Locate the cell with the specified text and output its (X, Y) center coordinate. 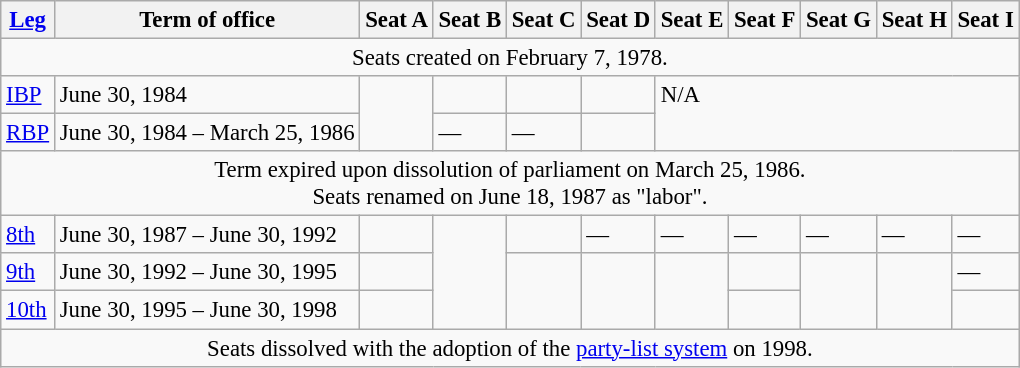
8th (28, 235)
Seat A (396, 20)
Seat G (839, 20)
Leg (28, 20)
Seat C (544, 20)
Seats dissolved with the adoption of the party-list system on 1998. (510, 348)
N/A (837, 114)
June 30, 1984 (206, 95)
Term expired upon dissolution of parliament on March 25, 1986.Seats renamed on June 18, 1987 as "labor". (510, 184)
Seat H (914, 20)
10th (28, 310)
June 30, 1995 – June 30, 1998 (206, 310)
Seat B (470, 20)
RBP (28, 133)
June 30, 1992 – June 30, 1995 (206, 273)
Term of office (206, 20)
Seat I (986, 20)
9th (28, 273)
June 30, 1987 – June 30, 1992 (206, 235)
Seats created on February 7, 1978. (510, 58)
Seat F (765, 20)
June 30, 1984 – March 25, 1986 (206, 133)
Seat D (618, 20)
Seat E (692, 20)
IBP (28, 95)
